Search for the cell housing the specified text and yield its (x, y) center coordinate. 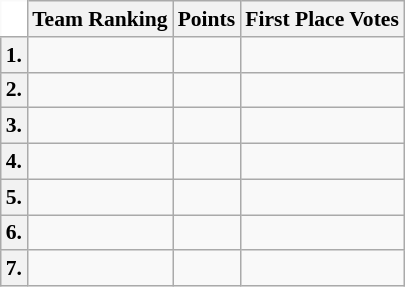
5. (14, 197)
3. (14, 126)
2. (14, 90)
7. (14, 269)
Points (207, 19)
Team Ranking (100, 19)
First Place Votes (322, 19)
4. (14, 162)
1. (14, 55)
6. (14, 233)
